Locate the cell with the specified text and output its (x, y) center coordinate. 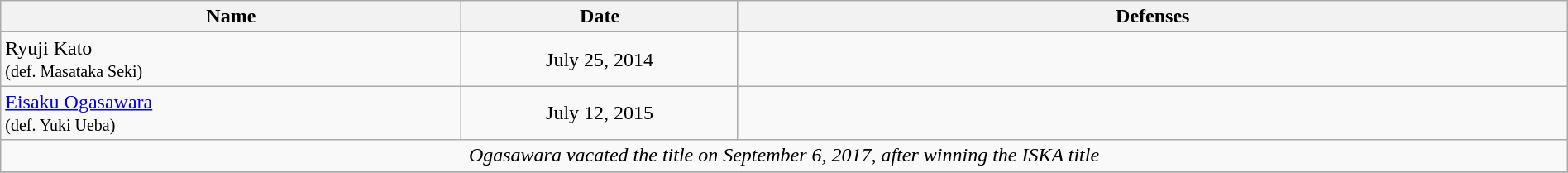
Date (600, 17)
Defenses (1153, 17)
July 25, 2014 (600, 60)
Eisaku Ogasawara (def. Yuki Ueba) (232, 113)
Name (232, 17)
Ogasawara vacated the title on September 6, 2017, after winning the ISKA title (784, 156)
Ryuji Kato (def. Masataka Seki) (232, 60)
July 12, 2015 (600, 113)
